Extract the (x, y) coordinate from the center of the cell holding the provided text.  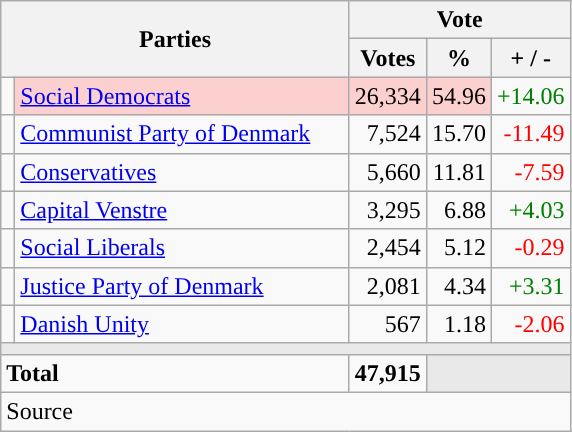
-11.49 (530, 134)
Source (286, 411)
-2.06 (530, 324)
1.18 (458, 324)
47,915 (388, 373)
Total (176, 373)
Danish Unity (182, 324)
2,454 (388, 248)
4.34 (458, 286)
+14.06 (530, 96)
Social Liberals (182, 248)
54.96 (458, 96)
6.88 (458, 210)
+ / - (530, 58)
Conservatives (182, 172)
+3.31 (530, 286)
3,295 (388, 210)
-0.29 (530, 248)
Parties (176, 39)
Social Democrats (182, 96)
Communist Party of Denmark (182, 134)
5,660 (388, 172)
567 (388, 324)
% (458, 58)
11.81 (458, 172)
2,081 (388, 286)
Vote (460, 20)
7,524 (388, 134)
Votes (388, 58)
-7.59 (530, 172)
+4.03 (530, 210)
5.12 (458, 248)
26,334 (388, 96)
Capital Venstre (182, 210)
Justice Party of Denmark (182, 286)
15.70 (458, 134)
